Locate the cell with the specified text and output its [x, y] center coordinate. 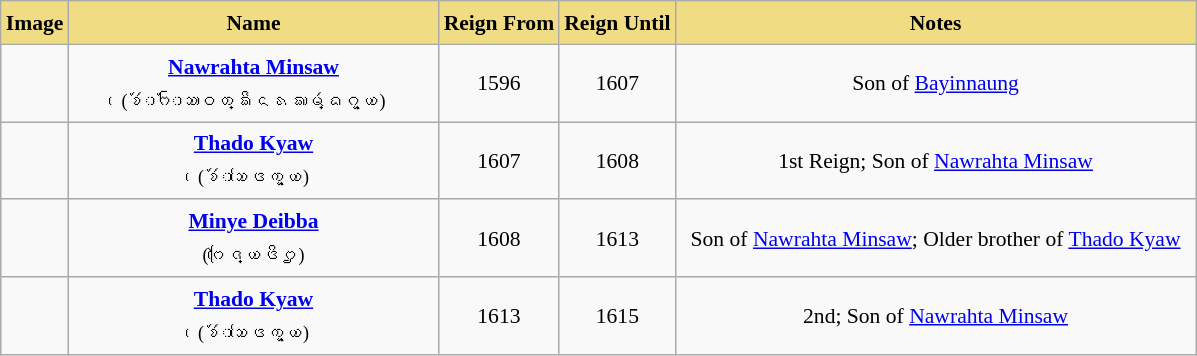
2nd; Son of Nawrahta Minsaw [935, 316]
1596 [500, 83]
Name [253, 22]
Son of Bayinnaung [935, 83]
1615 [617, 316]
1st Reign; Son of Nawrahta Minsaw [935, 161]
Notes [935, 22]
Reign Until [617, 22]
Son of Nawrahta Minsaw; Older brother of Thado Kyaw [935, 239]
Minye Deibba(ᨻᩕᨩᩱ᩠ᨿᨴᩥᨻᩛ) [253, 239]
Image [35, 22]
Reign From [500, 22]
Nawrahta Minsaw(ᨧᩮᩢ᩶ᩣᨼ᩶ᩣᩈᩣᩅᨲ᩠ᨳᩦᨶᩁᨳᩣᨾᩢ᩠ᨦᨣᩬ᩠ᨿ) [253, 83]
